Return (x, y) of the center of cell containing provided text 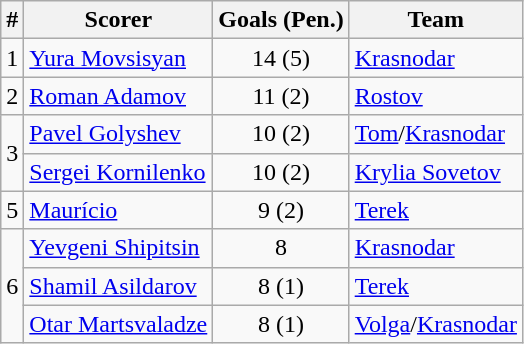
Team (436, 20)
Goals (Pen.) (281, 20)
Krylia Sovetov (436, 172)
2 (12, 96)
14 (5) (281, 58)
5 (12, 210)
Scorer (118, 20)
Rostov (436, 96)
1 (12, 58)
# (12, 20)
Yevgeni Shipitsin (118, 248)
3 (12, 153)
6 (12, 286)
Otar Martsvaladze (118, 324)
Yura Movsisyan (118, 58)
Tom/Krasnodar (436, 134)
9 (2) (281, 210)
8 (281, 248)
Pavel Golyshev (118, 134)
Maurício (118, 210)
Roman Adamov (118, 96)
Volga/Krasnodar (436, 324)
11 (2) (281, 96)
Shamil Asildarov (118, 286)
Sergei Kornilenko (118, 172)
